Provide the [x, y] coordinate of the cell's center where the given text is located.  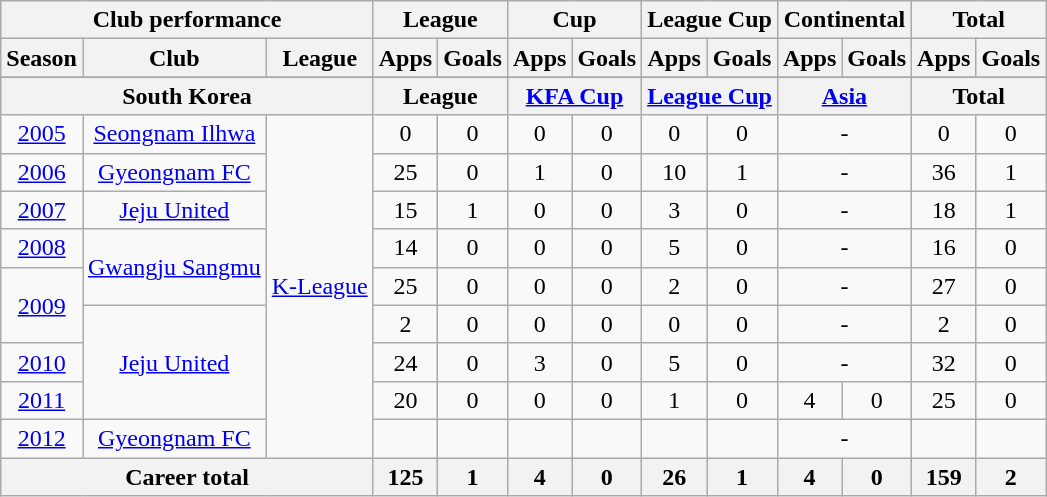
Club performance [187, 20]
2010 [42, 362]
125 [405, 477]
16 [944, 248]
2012 [42, 438]
32 [944, 362]
10 [674, 172]
Asia [844, 96]
South Korea [187, 96]
Season [42, 58]
27 [944, 286]
KFA Cup [574, 96]
15 [405, 210]
Club [174, 58]
36 [944, 172]
24 [405, 362]
18 [944, 210]
20 [405, 400]
Seongnam Ilhwa [174, 134]
26 [674, 477]
Career total [187, 477]
2005 [42, 134]
2011 [42, 400]
159 [944, 477]
Gwangju Sangmu [174, 267]
Cup [574, 20]
2009 [42, 305]
Continental [844, 20]
2007 [42, 210]
2008 [42, 248]
14 [405, 248]
K-League [320, 286]
2006 [42, 172]
